Return [X, Y] of the center of cell containing provided text 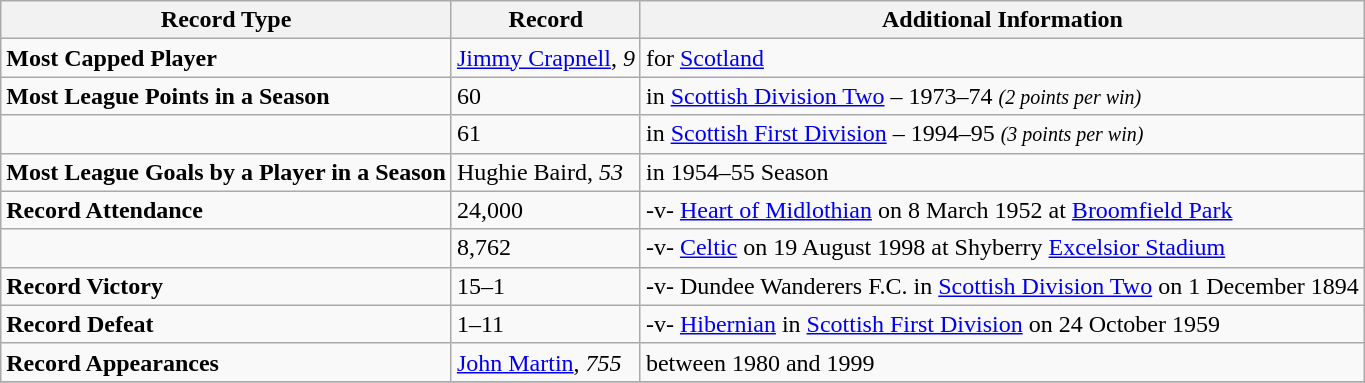
8,762 [546, 248]
-v- Hibernian in Scottish First Division on 24 October 1959 [1002, 324]
John Martin, 755 [546, 362]
1–11 [546, 324]
Hughie Baird, 53 [546, 172]
in Scottish Division Two – 1973–74 (2 points per win) [1002, 96]
-v- Heart of Midlothian on 8 March 1952 at Broomfield Park [1002, 210]
in Scottish First Division – 1994–95 (3 points per win) [1002, 134]
-v- Dundee Wanderers F.C. in Scottish Division Two on 1 December 1894 [1002, 286]
Record Attendance [226, 210]
Jimmy Crapnell, 9 [546, 58]
Most Capped Player [226, 58]
60 [546, 96]
15–1 [546, 286]
Record [546, 20]
Record Appearances [226, 362]
24,000 [546, 210]
Record Type [226, 20]
-v- Celtic on 19 August 1998 at Shyberry Excelsior Stadium [1002, 248]
Record Defeat [226, 324]
Additional Information [1002, 20]
61 [546, 134]
in 1954–55 Season [1002, 172]
between 1980 and 1999 [1002, 362]
for Scotland [1002, 58]
Most League Goals by a Player in a Season [226, 172]
Most League Points in a Season [226, 96]
Record Victory [226, 286]
